For the text-containing cell, return its midpoint in [X, Y] coordinate format. 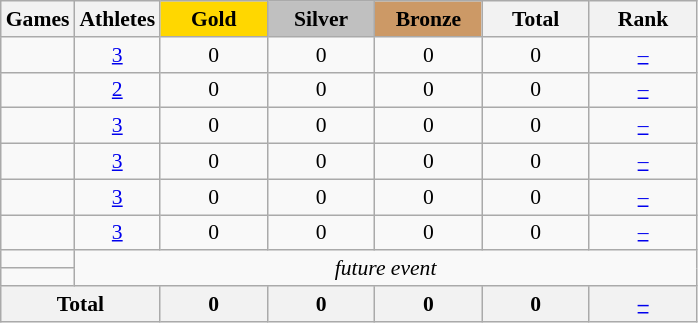
Rank [642, 19]
2 [117, 90]
Games [38, 19]
Bronze [428, 19]
future event [385, 269]
Silver [320, 19]
Gold [214, 19]
Athletes [117, 19]
